Capture the cell that displays the provided text and extract its [X, Y] central coordinate. 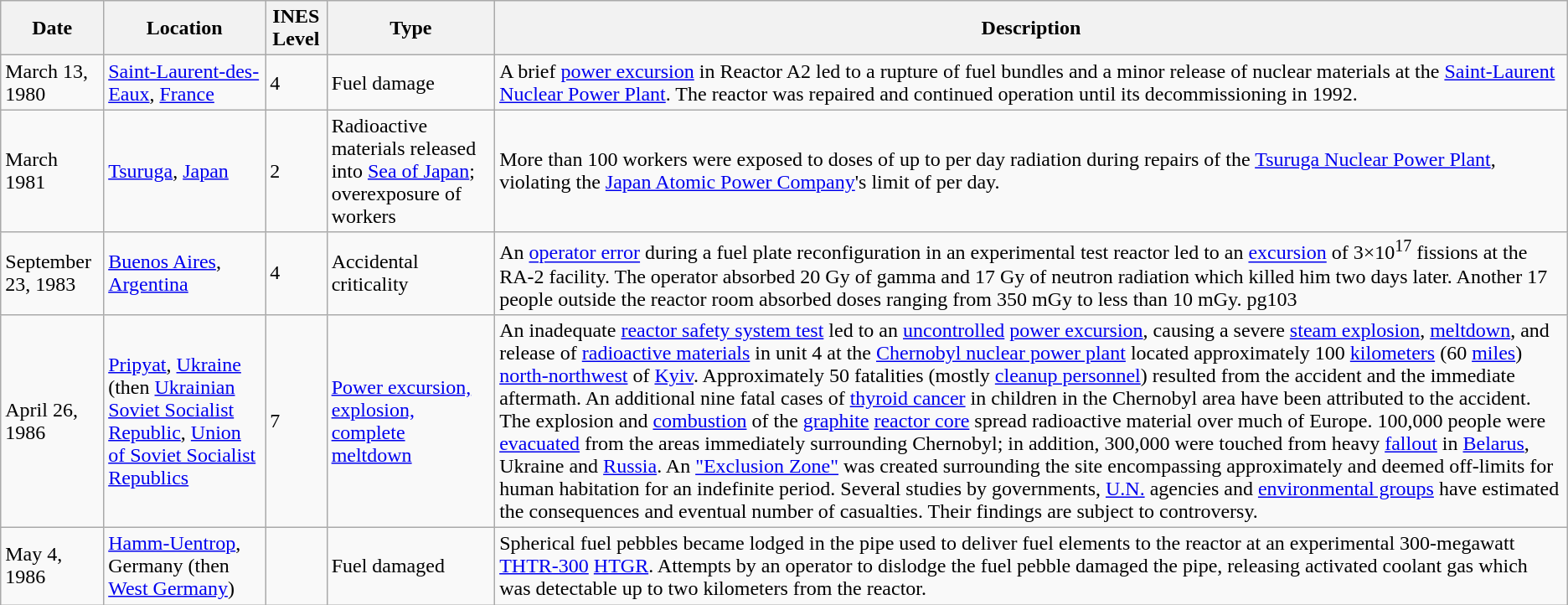
7 [297, 421]
March 1981 [52, 171]
Date [52, 28]
2 [297, 171]
September 23, 1983 [52, 273]
Buenos Aires, Argentina [184, 273]
Location [184, 28]
Hamm-Uentrop, Germany (then West Germany) [184, 566]
INES Level [297, 28]
Radioactive materials released into Sea of Japan; overexposure of workers [410, 171]
Accidental criticality [410, 273]
Saint-Laurent-des-Eaux, France [184, 82]
Power excursion, explosion, complete meltdown [410, 421]
May 4, 1986 [52, 566]
April 26, 1986 [52, 421]
Fuel damage [410, 82]
March 13, 1980 [52, 82]
Pripyat, Ukraine (then Ukrainian Soviet Socialist Republic, Union of Soviet Socialist Republics [184, 421]
Description [1032, 28]
Tsuruga, Japan [184, 171]
Fuel damaged [410, 566]
Type [410, 28]
